Pinpoint the cell where the given text exists, returning its [x, y] midpoint coordinate. 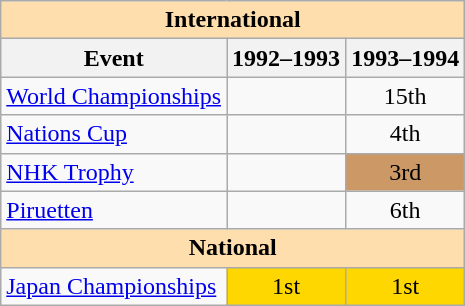
1993–1994 [406, 58]
1992–1993 [286, 58]
National [233, 248]
Japan Championships [114, 286]
6th [406, 210]
Piruetten [114, 210]
World Championships [114, 96]
Event [114, 58]
3rd [406, 172]
15th [406, 96]
4th [406, 134]
Nations Cup [114, 134]
International [233, 20]
NHK Trophy [114, 172]
